For the text-containing cell, return its midpoint in (x, y) coordinate format. 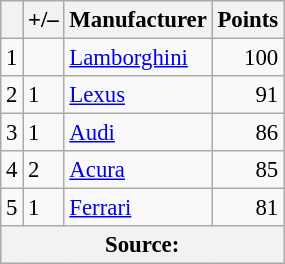
Ferrari (138, 208)
+/– (44, 20)
3 (12, 133)
Manufacturer (138, 20)
4 (12, 170)
81 (248, 208)
85 (248, 170)
Lexus (138, 95)
Lamborghini (138, 58)
91 (248, 95)
86 (248, 133)
Points (248, 20)
Acura (138, 170)
Source: (142, 245)
100 (248, 58)
5 (12, 208)
Audi (138, 133)
